From the cell containing the given text, extract its center point as (x, y) coordinate. 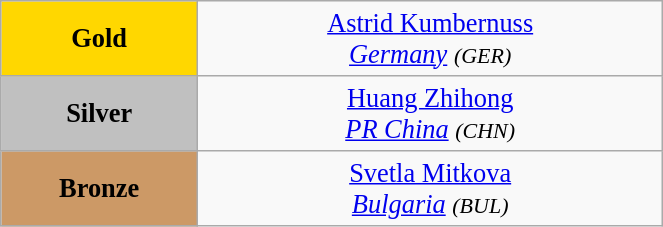
Silver (100, 112)
Gold (100, 38)
Bronze (100, 188)
Astrid KumbernussGermany (GER) (430, 38)
Huang ZhihongPR China (CHN) (430, 112)
Svetla MitkovaBulgaria (BUL) (430, 188)
